Return the [X, Y] coordinate for the center point of the cell that contains the specified text.  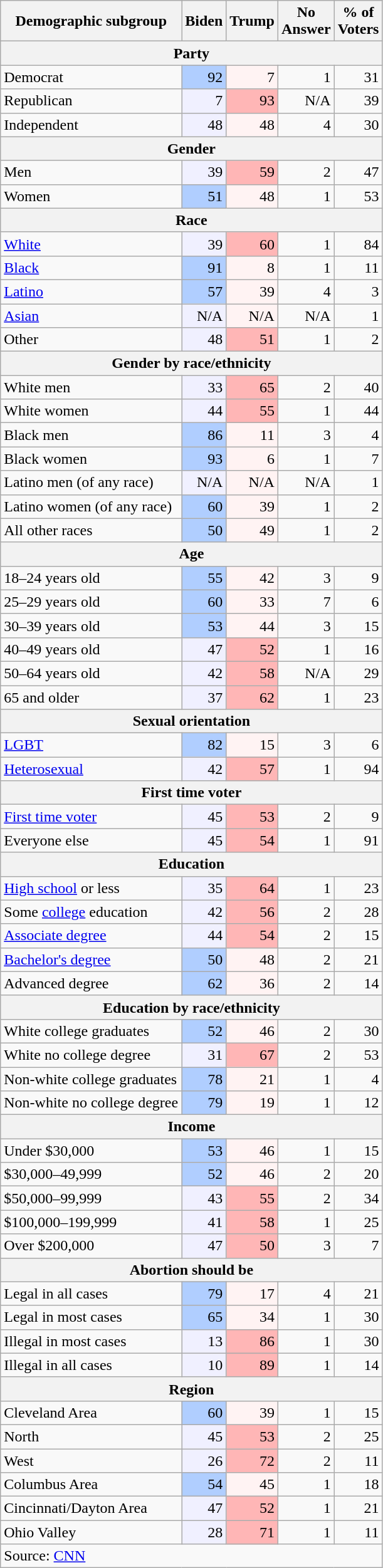
Race [192, 220]
71 [252, 1532]
Gender by race/ethnicity [192, 363]
67 [252, 1055]
White college graduates [92, 1031]
82 [204, 745]
89 [252, 1365]
Republican [92, 101]
Age [192, 554]
Bachelor's degree [92, 959]
$30,000–49,999 [92, 1174]
64 [252, 888]
36 [252, 983]
Demographic subgroup [92, 21]
White [92, 244]
Latino [92, 291]
NoAnswer [306, 21]
59 [252, 172]
White women [92, 411]
Ohio Valley [92, 1532]
Region [192, 1389]
Black [92, 268]
% ofVoters [359, 21]
12 [359, 1103]
Latino men (of any race) [92, 483]
$50,000–99,999 [92, 1198]
Illegal in all cases [92, 1365]
West [92, 1461]
Some college education [92, 912]
35 [204, 888]
19 [252, 1103]
Independent [92, 125]
LGBT [92, 745]
Over $200,000 [92, 1246]
17 [252, 1294]
Other [92, 340]
10 [204, 1365]
Heterosexual [92, 769]
16 [359, 649]
26 [204, 1461]
43 [204, 1198]
49 [252, 530]
Income [192, 1127]
Gender [192, 149]
30–39 years old [92, 625]
94 [359, 769]
84 [359, 244]
Non-white no college degree [92, 1103]
Education by race/ethnicity [192, 1007]
92 [204, 77]
Cleveland Area [92, 1413]
Under $30,000 [92, 1151]
White men [92, 387]
North [92, 1436]
Women [92, 196]
Education [192, 864]
41 [204, 1222]
Source: CNN [192, 1556]
20 [359, 1174]
Associate degree [92, 936]
Black women [92, 459]
Sexual orientation [192, 721]
Legal in all cases [92, 1294]
18–24 years old [92, 578]
High school or less [92, 888]
Illegal in most cases [92, 1341]
Abortion should be [192, 1270]
65 and older [92, 698]
White no college degree [92, 1055]
Cincinnati/Dayton Area [92, 1508]
50–64 years old [92, 673]
13 [204, 1341]
56 [252, 912]
Columbus Area [92, 1485]
72 [252, 1461]
Black men [92, 435]
25–29 years old [92, 602]
37 [204, 698]
Party [192, 53]
Legal in most cases [92, 1317]
$100,000–199,999 [92, 1222]
Non-white college graduates [92, 1079]
Everyone else [92, 840]
Trump [252, 21]
Men [92, 172]
Democrat [92, 77]
8 [252, 268]
All other races [92, 530]
29 [359, 673]
18 [359, 1485]
40 [359, 387]
Advanced degree [92, 983]
Latino women (of any race) [92, 506]
Biden [204, 21]
78 [204, 1079]
40–49 years old [92, 649]
Asian [92, 315]
